Identify which cell holds the provided text, then report its [x, y] central coordinate. 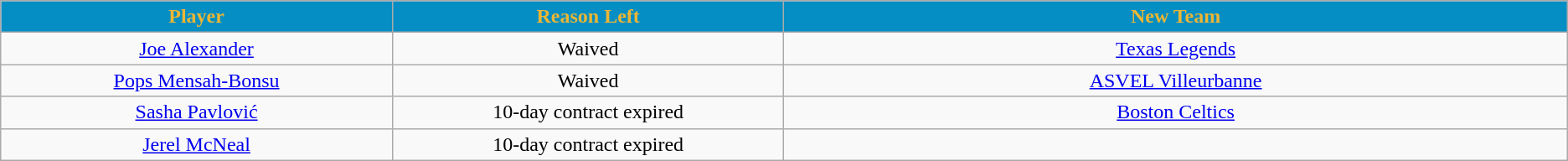
Player [197, 17]
New Team [1176, 17]
Pops Mensah-Bonsu [197, 80]
Joe Alexander [197, 49]
Boston Celtics [1176, 112]
Sasha Pavlović [197, 112]
Jerel McNeal [197, 144]
Texas Legends [1176, 49]
ASVEL Villeurbanne [1176, 80]
Reason Left [588, 17]
